Find where the given text appears and provide that cell's center as [X, Y] coordinate. 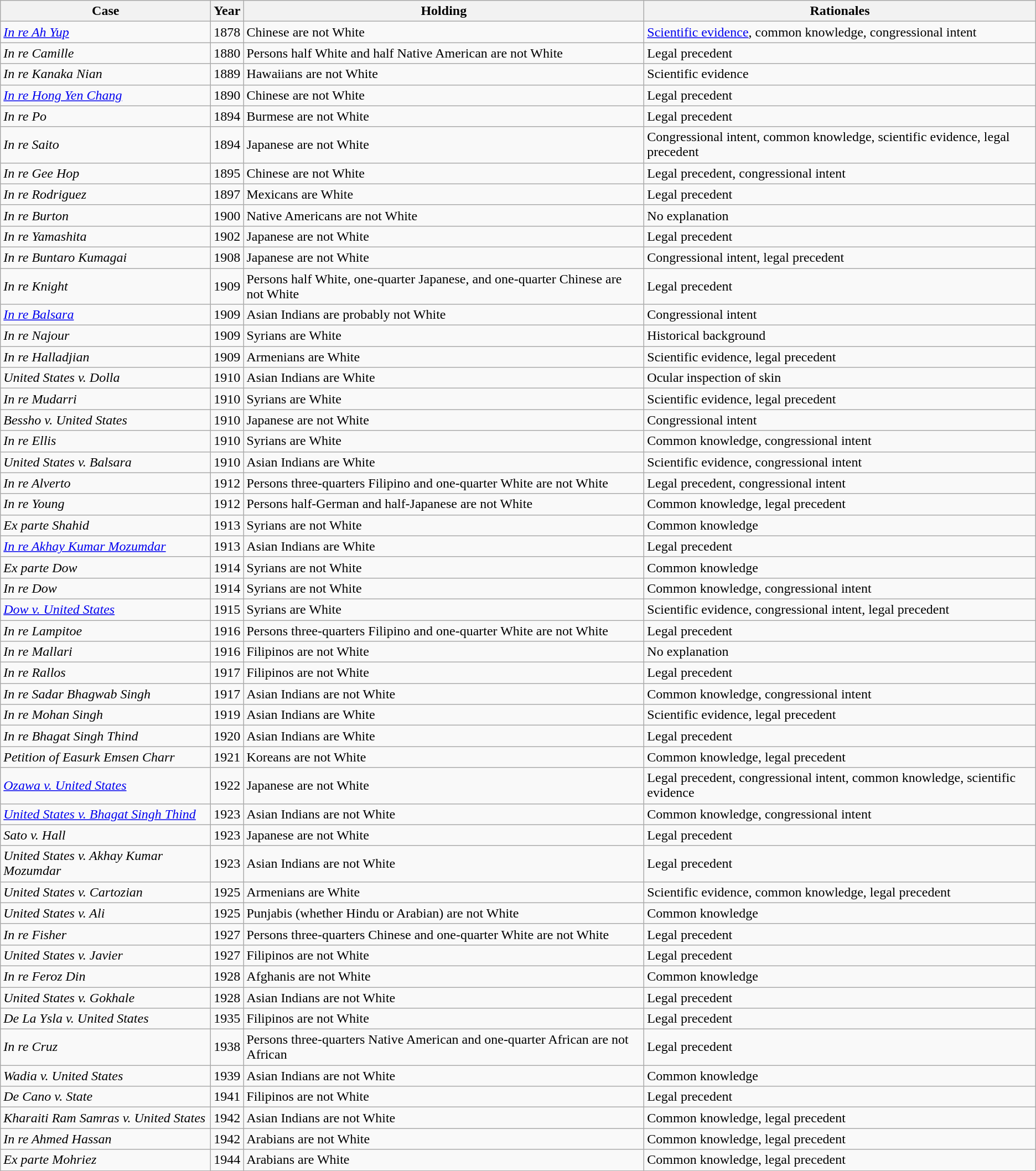
United States v. Bhagat Singh Thind [106, 814]
In re Gee Hop [106, 173]
Koreans are not White [444, 757]
Scientific evidence, common knowledge, congressional intent [840, 32]
1938 [227, 1047]
In re Rodriguez [106, 194]
1922 [227, 786]
In re Camille [106, 53]
United States v. Akhay Kumar Mozumdar [106, 863]
1921 [227, 757]
In re Yamashita [106, 236]
In re Halladjian [106, 357]
In re Cruz [106, 1047]
In re Buntaro Kumagai [106, 257]
Burmese are not White [444, 116]
Scientific evidence, common knowledge, legal precedent [840, 892]
In re Mallari [106, 652]
1889 [227, 74]
In re Ah Yup [106, 32]
Sato v. Hall [106, 835]
Case [106, 11]
Hawaiians are not White [444, 74]
1944 [227, 1160]
In re Dow [106, 588]
In re Akhay Kumar Mozumdar [106, 546]
In re Young [106, 504]
In re Alverto [106, 483]
Persons half White, one-quarter Japanese, and one-quarter Chinese are not White [444, 286]
Holding [444, 11]
Scientific evidence, congressional intent [840, 462]
Persons three-quarters Chinese and one-quarter White are not White [444, 934]
1897 [227, 194]
Native Americans are not White [444, 215]
Bessho v. United States [106, 420]
1935 [227, 1019]
In re Mohan Singh [106, 715]
In re Burton [106, 215]
Dow v. United States [106, 609]
1902 [227, 236]
In re Po [106, 116]
In re Saito [106, 145]
Scientific evidence, congressional intent, legal precedent [840, 609]
1941 [227, 1097]
Year [227, 11]
Persons three-quarters Native American and one-quarter African are not African [444, 1047]
1878 [227, 32]
United States v. Javier [106, 955]
Persons half-German and half-Japanese are not White [444, 504]
Historical background [840, 336]
In re Balsara [106, 315]
United States v. Dolla [106, 378]
In re Najour [106, 336]
1919 [227, 715]
Ex parte Mohriez [106, 1160]
United States v. Balsara [106, 462]
1920 [227, 736]
Congressional intent, common knowledge, scientific evidence, legal precedent [840, 145]
Ex parte Dow [106, 567]
In re Feroz Din [106, 976]
Wadia v. United States [106, 1076]
In re Hong Yen Chang [106, 95]
In re Fisher [106, 934]
Arabians are White [444, 1160]
1939 [227, 1076]
United States v. Gokhale [106, 998]
In re Ellis [106, 441]
In re Knight [106, 286]
In re Sadar Bhagwab Singh [106, 694]
United States v. Cartozian [106, 892]
1895 [227, 173]
1890 [227, 95]
Punjabis (whether Hindu or Arabian) are not White [444, 913]
1880 [227, 53]
Rationales [840, 11]
1908 [227, 257]
De La Ysla v. United States [106, 1019]
Afghanis are not White [444, 976]
In re Rallos [106, 673]
Legal precedent, congressional intent, common knowledge, scientific evidence [840, 786]
Ocular inspection of skin [840, 378]
1915 [227, 609]
Kharaiti Ram Samras v. United States [106, 1118]
Scientific evidence [840, 74]
In re Ahmed Hassan [106, 1139]
Mexicans are White [444, 194]
Ex parte Shahid [106, 525]
Congressional intent, legal precedent [840, 257]
In re Mudarri [106, 399]
Ozawa v. United States [106, 786]
Asian Indians are probably not White [444, 315]
Arabians are not White [444, 1139]
In re Kanaka Nian [106, 74]
Petition of Easurk Emsen Charr [106, 757]
De Cano v. State [106, 1097]
In re Lampitoe [106, 630]
United States v. Ali [106, 913]
In re Bhagat Singh Thind [106, 736]
1900 [227, 215]
Persons half White and half Native American are not White [444, 53]
